Determine the [x, y] coordinate at the center of the cell enclosing the given text.  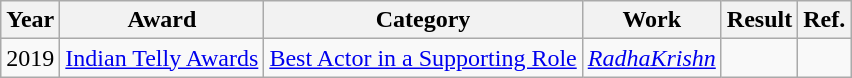
2019 [30, 58]
Category [423, 20]
Year [30, 20]
Best Actor in a Supporting Role [423, 58]
Award [162, 20]
Ref. [824, 20]
Work [652, 20]
Result [759, 20]
Indian Telly Awards [162, 58]
RadhaKrishn [652, 58]
